Detect which cell encompasses the target text, then output its [x, y] center coordinate. 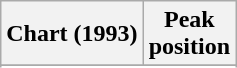
Chart (1993) [72, 34]
Peakposition [189, 34]
